Return [X, Y] of the center of cell containing provided text 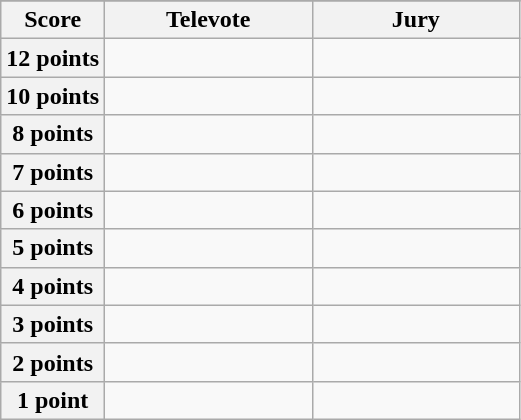
Jury [416, 20]
10 points [53, 96]
7 points [53, 172]
Score [53, 20]
4 points [53, 286]
2 points [53, 362]
1 point [53, 400]
Televote [209, 20]
5 points [53, 248]
12 points [53, 58]
8 points [53, 134]
6 points [53, 210]
3 points [53, 324]
